Capture the cell that displays the provided text and extract its (X, Y) central coordinate. 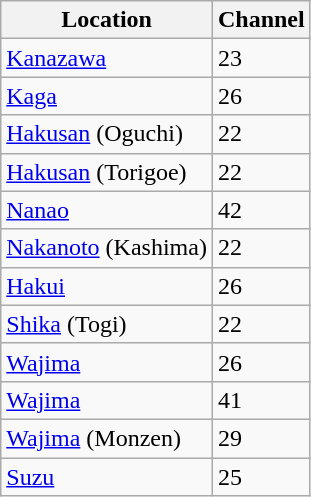
Nanao (107, 210)
Shika (Togi) (107, 324)
23 (261, 58)
Nakanoto (Kashima) (107, 248)
Hakusan (Oguchi) (107, 134)
Channel (261, 20)
Hakui (107, 286)
Kaga (107, 96)
25 (261, 477)
Wajima (Monzen) (107, 438)
Kanazawa (107, 58)
29 (261, 438)
Location (107, 20)
Suzu (107, 477)
Hakusan (Torigoe) (107, 172)
42 (261, 210)
41 (261, 400)
